Provide the (X, Y) coordinate of the cell's center where the given text is located.  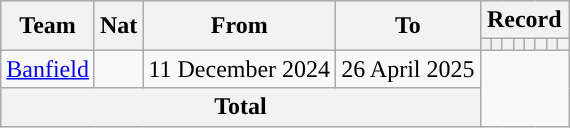
Team (48, 26)
11 December 2024 (240, 69)
Total (240, 107)
To (408, 26)
Banfield (48, 69)
Nat (118, 26)
26 April 2025 (408, 69)
Record (524, 20)
From (240, 26)
